From the cell containing the given text, extract its center point as [X, Y] coordinate. 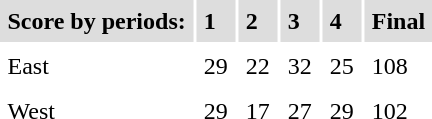
East [96, 66]
32 [300, 66]
1 [216, 21]
3 [300, 21]
22 [258, 66]
4 [342, 21]
2 [258, 21]
Score by periods: [96, 21]
29 [216, 66]
25 [342, 66]
Final [398, 21]
108 [398, 66]
